Search for the cell housing the specified text and yield its (X, Y) center coordinate. 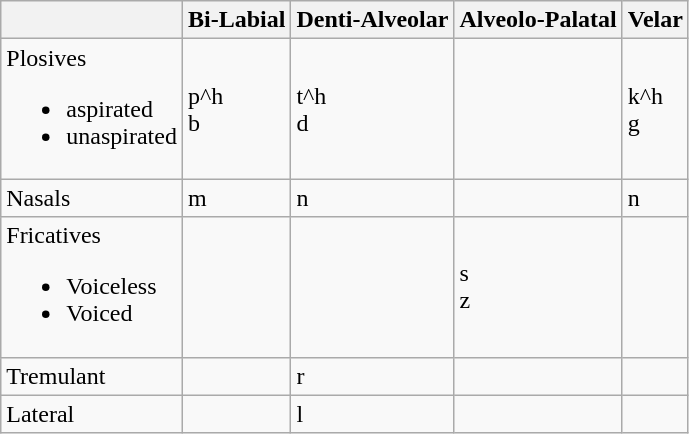
Plosivesaspiratedunaspirated (92, 109)
m (236, 198)
Velar (655, 20)
Alveolo-Palatal (538, 20)
t^hd (372, 109)
Bi-Labial (236, 20)
k^hg (655, 109)
Nasals (92, 198)
p^hb (236, 109)
sz (538, 287)
Lateral (92, 414)
Tremulant (92, 376)
r (372, 376)
l (372, 414)
FricativesVoicelessVoiced (92, 287)
Denti-Alveolar (372, 20)
